Detect which cell encompasses the target text, then output its [x, y] center coordinate. 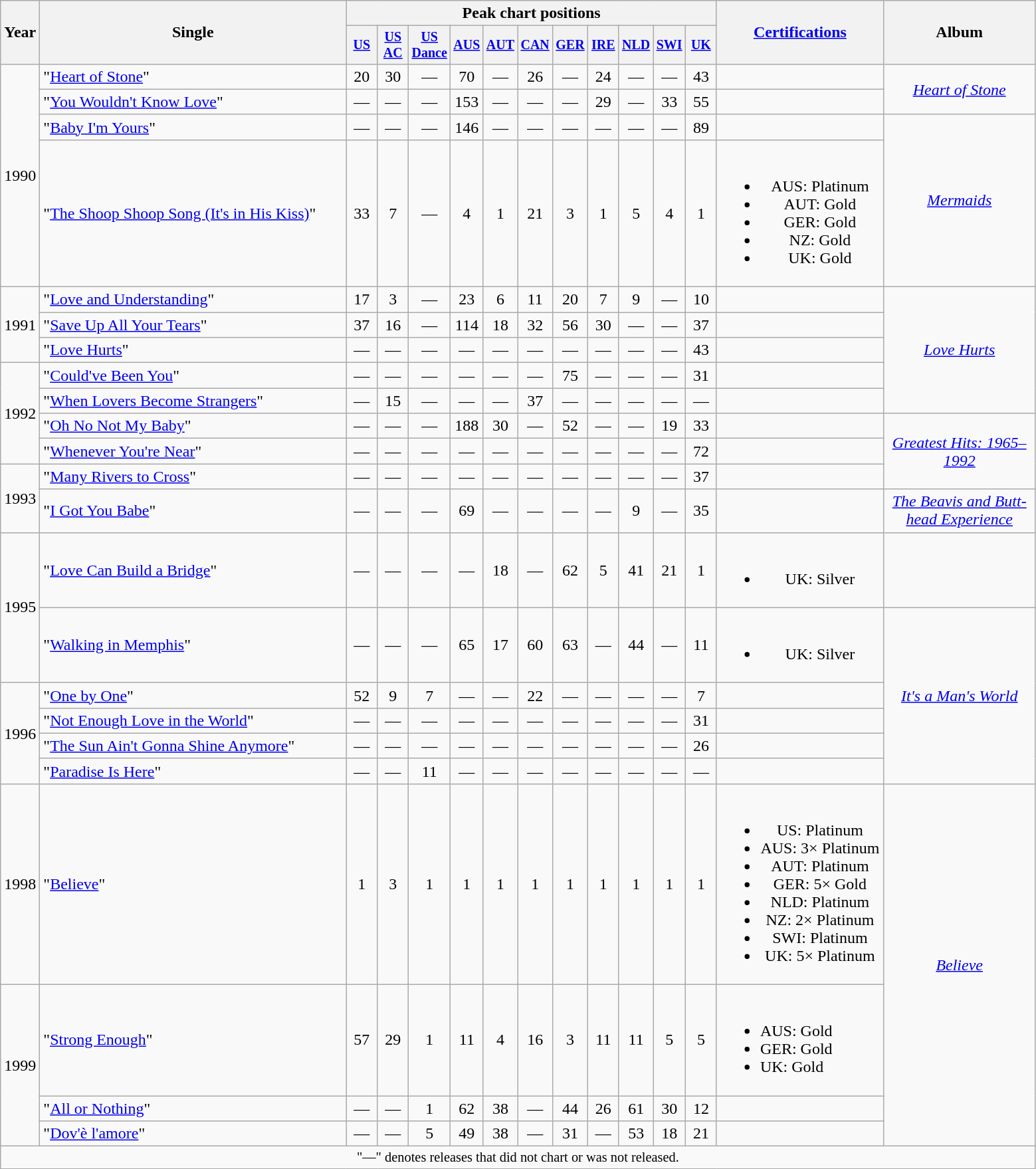
"I Got You Babe" [193, 510]
"The Shoop Shoop Song (It's in His Kiss)" [193, 213]
153 [466, 102]
1996 [20, 733]
32 [536, 325]
56 [570, 325]
UK [700, 45]
The Beavis and Butt-head Experience [960, 510]
"Not Enough Love in the World" [193, 720]
"Baby I'm Yours" [193, 127]
Believe [960, 965]
1992 [20, 413]
19 [669, 426]
AUS [466, 45]
60 [536, 645]
"You Wouldn't Know Love" [193, 102]
"Could've Been You" [193, 375]
Certifications [800, 33]
75 [570, 375]
"—" denotes releases that did not chart or was not released. [518, 1158]
"Oh No Not My Baby" [193, 426]
Mermaids [960, 201]
"Love Hurts" [193, 350]
NLD [636, 45]
SWI [669, 45]
Year [20, 33]
US AC [393, 45]
"All or Nothing" [193, 1109]
22 [536, 695]
114 [466, 325]
61 [636, 1109]
53 [636, 1134]
"Love and Understanding" [193, 300]
"When Lovers Become Strangers" [193, 401]
"Heart of Stone" [193, 76]
"Walking in Memphis" [193, 645]
Album [960, 33]
63 [570, 645]
"Strong Enough" [193, 1041]
"Whenever You're Near" [193, 451]
1998 [20, 884]
Greatest Hits: 1965–1992 [960, 451]
"Love Can Build a Bridge" [193, 570]
146 [466, 127]
1993 [20, 498]
"Dov'è l'amore" [193, 1134]
Peak chart positions [532, 13]
CAN [536, 45]
1999 [20, 1066]
"The Sun Ain't Gonna Shine Anymore" [193, 746]
US: PlatinumAUS: 3× PlatinumAUT: PlatinumGER: 5× GoldNLD: PlatinumNZ: 2× PlatinumSWI: PlatinumUK: 5× Platinum [800, 884]
188 [466, 426]
AUS: PlatinumAUT: GoldGER: GoldNZ: GoldUK: Gold [800, 213]
US [362, 45]
"Many Rivers to Cross" [193, 477]
15 [393, 401]
10 [700, 300]
1990 [20, 175]
US Dance [429, 45]
23 [466, 300]
It's a Man's World [960, 695]
AUT [500, 45]
72 [700, 451]
"Save Up All Your Tears" [193, 325]
24 [603, 76]
Single [193, 33]
GER [570, 45]
IRE [603, 45]
Heart of Stone [960, 89]
6 [500, 300]
12 [700, 1109]
55 [700, 102]
41 [636, 570]
"Believe" [193, 884]
70 [466, 76]
1991 [20, 325]
"Paradise Is Here" [193, 771]
Love Hurts [960, 350]
57 [362, 1041]
65 [466, 645]
"One by One" [193, 695]
69 [466, 510]
89 [700, 127]
49 [466, 1134]
35 [700, 510]
AUS: GoldGER: GoldUK: Gold [800, 1041]
1995 [20, 607]
